Find where the given text appears and provide that cell's center as [x, y] coordinate. 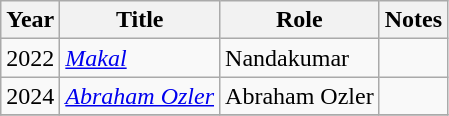
Nandakumar [300, 58]
2022 [30, 58]
2024 [30, 96]
Role [300, 20]
Makal [140, 58]
Title [140, 20]
Notes [413, 20]
Year [30, 20]
